Detect which cell encompasses the target text, then output its [x, y] center coordinate. 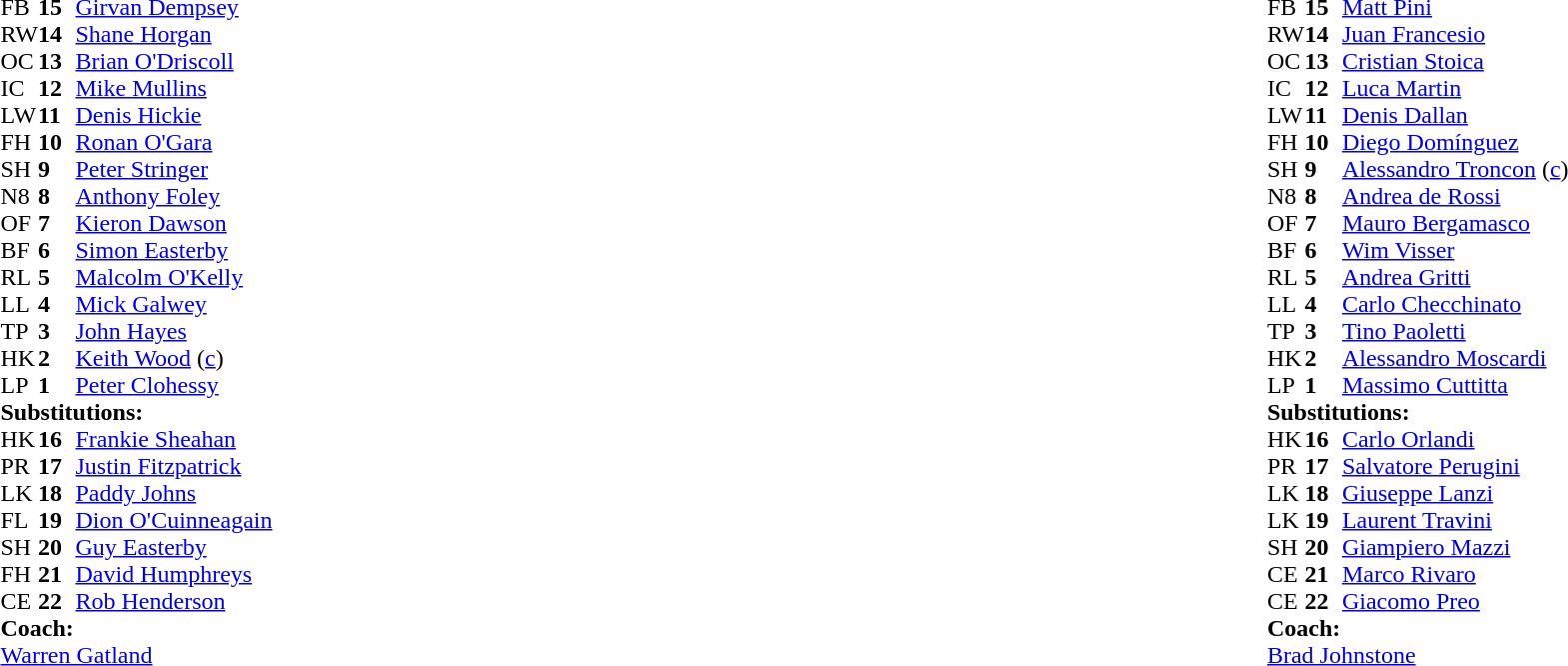
Dion O'Cuinneagain [174, 520]
David Humphreys [174, 574]
Denis Hickie [174, 116]
Keith Wood (c) [174, 358]
Rob Henderson [174, 602]
Guy Easterby [174, 548]
Mike Mullins [174, 88]
Anthony Foley [174, 196]
Coach: [136, 628]
Frankie Sheahan [174, 440]
Peter Stringer [174, 170]
Kieron Dawson [174, 224]
Malcolm O'Kelly [174, 278]
John Hayes [174, 332]
Justin Fitzpatrick [174, 466]
Peter Clohessy [174, 386]
Substitutions: [136, 412]
Paddy Johns [174, 494]
FL [19, 520]
Brian O'Driscoll [174, 62]
Ronan O'Gara [174, 142]
Simon Easterby [174, 250]
Shane Horgan [174, 34]
Mick Galwey [174, 304]
